Return [X, Y] of the center of cell containing provided text 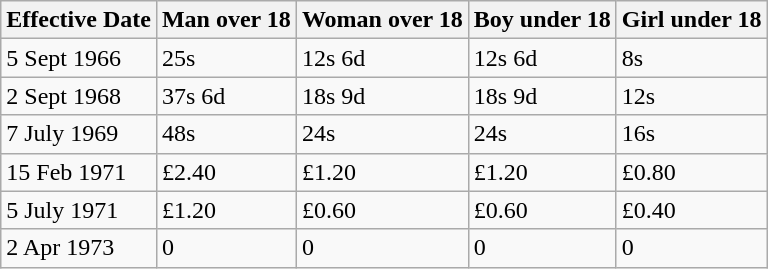
£0.80 [692, 172]
£0.40 [692, 210]
7 July 1969 [79, 134]
2 Sept 1968 [79, 96]
15 Feb 1971 [79, 172]
Girl under 18 [692, 20]
5 July 1971 [79, 210]
Man over 18 [226, 20]
£2.40 [226, 172]
2 Apr 1973 [79, 248]
48s [226, 134]
16s [692, 134]
Boy under 18 [542, 20]
Woman over 18 [382, 20]
12s [692, 96]
8s [692, 58]
37s 6d [226, 96]
25s [226, 58]
5 Sept 1966 [79, 58]
Effective Date [79, 20]
